Extract the [x, y] coordinate from the center of the cell holding the provided text.  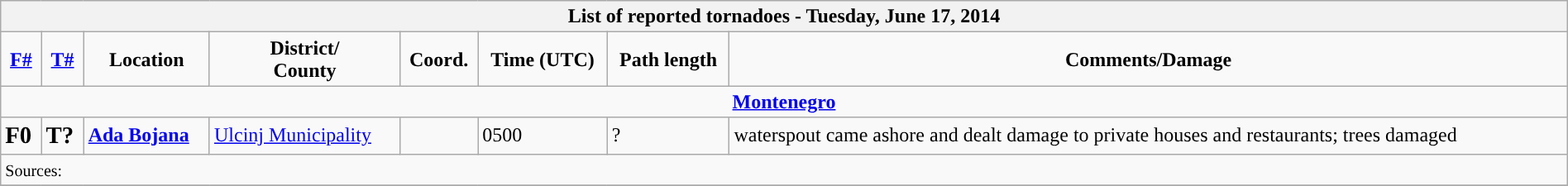
Montenegro [784, 102]
0500 [543, 136]
Ada Bojana [146, 136]
Sources: [784, 169]
Comments/Damage [1148, 60]
F# [22, 60]
waterspout came ashore and dealt damage to private houses and restaurants; trees damaged [1148, 136]
List of reported tornadoes - Tuesday, June 17, 2014 [784, 17]
Location [146, 60]
District/County [304, 60]
F0 [22, 136]
Ulcinj Municipality [304, 136]
T# [63, 60]
Time (UTC) [543, 60]
Path length [668, 60]
Coord. [439, 60]
T? [63, 136]
? [668, 136]
